Detect which cell encompasses the target text, then output its (x, y) center coordinate. 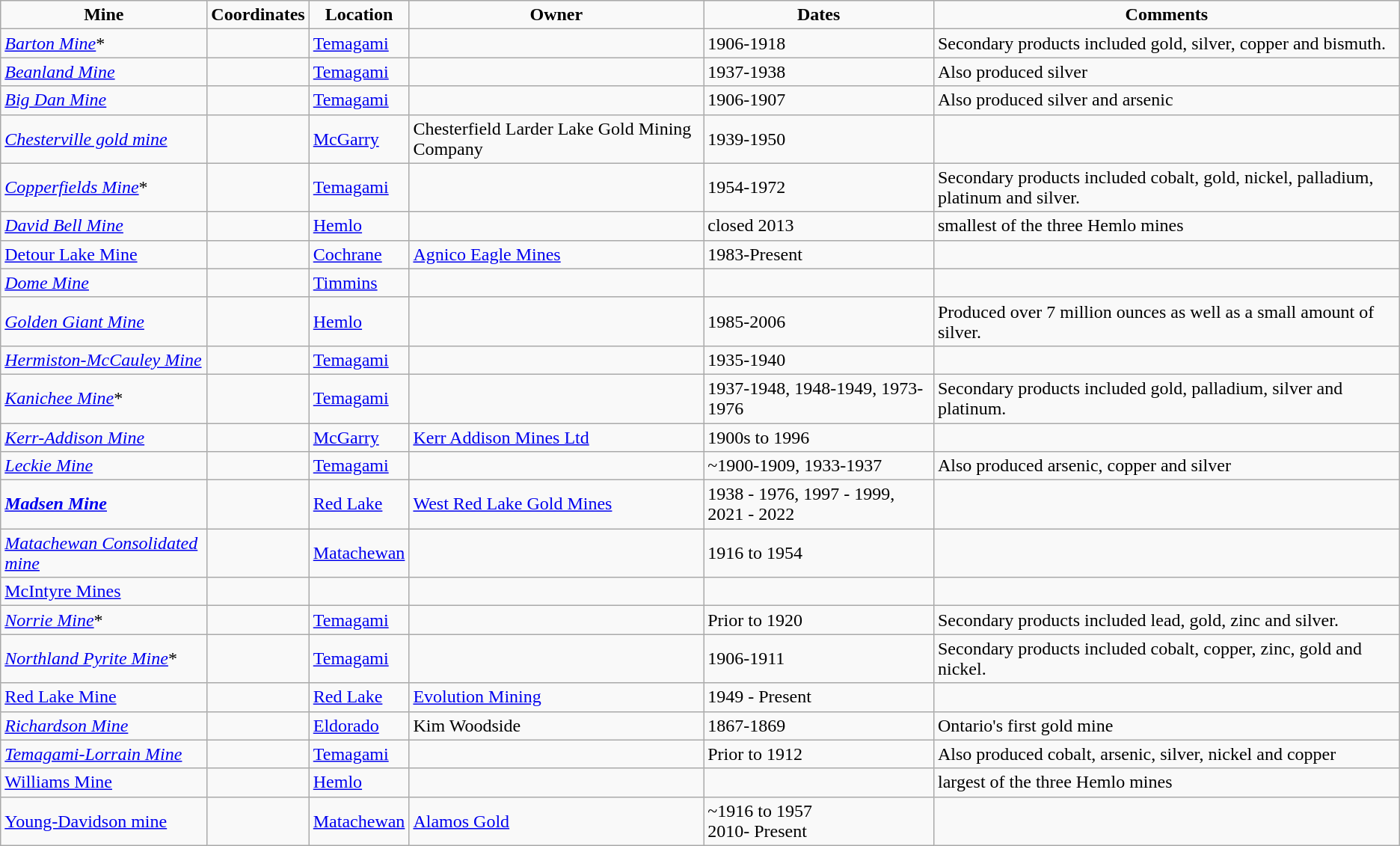
Prior to 1920 (819, 620)
1906-1907 (819, 100)
closed 2013 (819, 226)
1983-Present (819, 254)
Leckie Mine (104, 466)
1937-1948, 1948-1949, 1973-1976 (819, 398)
Barton Mine* (104, 43)
Eldorado (359, 726)
Dome Mine (104, 283)
Cochrane (359, 254)
~1900-1909, 1933-1937 (819, 466)
Hermiston-McCauley Mine (104, 360)
Young-Davidson mine (104, 821)
McIntyre Mines (104, 592)
1867-1869 (819, 726)
Detour Lake Mine (104, 254)
1937-1938 (819, 72)
Chesterfield Larder Lake Gold Mining Company (556, 139)
Copperfields Mine* (104, 187)
West Red Lake Gold Mines (556, 504)
Big Dan Mine (104, 100)
Prior to 1912 (819, 754)
Coordinates (258, 15)
~1916 to 19572010- Present (819, 821)
1938 - 1976, 1997 - 1999, 2021 - 2022 (819, 504)
smallest of the three Hemlo mines (1167, 226)
Temagami-Lorrain Mine (104, 754)
Also produced arsenic, copper and silver (1167, 466)
1900s to 1996 (819, 438)
Chesterville gold mine (104, 139)
Alamos Gold (556, 821)
Location (359, 15)
largest of the three Hemlo mines (1167, 782)
Secondary products included gold, palladium, silver and platinum. (1167, 398)
Madsen Mine (104, 504)
Northland Pyrite Mine* (104, 658)
1939-1950 (819, 139)
Kim Woodside (556, 726)
Secondary products included gold, silver, copper and bismuth. (1167, 43)
Richardson Mine (104, 726)
Secondary products included cobalt, copper, zinc, gold and nickel. (1167, 658)
Red Lake Mine (104, 697)
Dates (819, 15)
Secondary products included lead, gold, zinc and silver. (1167, 620)
Evolution Mining (556, 697)
Owner (556, 15)
Comments (1167, 15)
Also produced cobalt, arsenic, silver, nickel and copper (1167, 754)
Also produced silver and arsenic (1167, 100)
1916 to 1954 (819, 554)
Kerr Addison Mines Ltd (556, 438)
1985-2006 (819, 322)
Agnico Eagle Mines (556, 254)
Also produced silver (1167, 72)
1935-1940 (819, 360)
Kanichee Mine* (104, 398)
1906-1911 (819, 658)
Ontario's first gold mine (1167, 726)
Secondary products included cobalt, gold, nickel, palladium, platinum and silver. (1167, 187)
Golden Giant Mine (104, 322)
David Bell Mine (104, 226)
Matachewan Consolidated mine (104, 554)
Mine (104, 15)
1906-1918 (819, 43)
Norrie Mine* (104, 620)
Produced over 7 million ounces as well as a small amount of silver. (1167, 322)
Beanland Mine (104, 72)
Williams Mine (104, 782)
1954-1972 (819, 187)
Timmins (359, 283)
1949 - Present (819, 697)
Kerr-Addison Mine (104, 438)
